Determine the [x, y] coordinate at the center of the cell enclosing the given text.  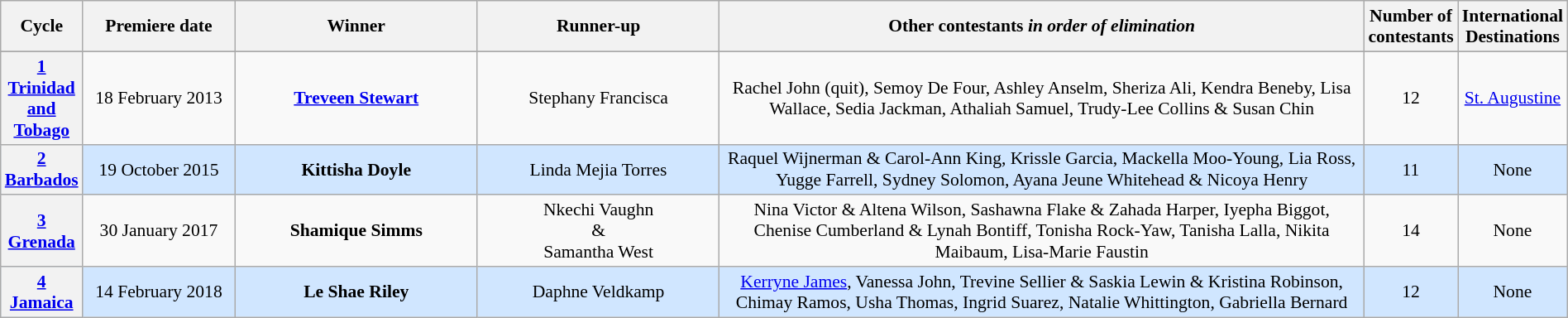
Shamique Simms [356, 232]
Daphne Veldkamp [599, 291]
Cycle [41, 26]
Raquel Wijnerman & Carol-Ann King, Krissle Garcia, Mackella Moo-Young, Lia Ross, Yugge Farrell, Sydney Solomon, Ayana Jeune Whitehead & Nicoya Henry [1042, 169]
30 January 2017 [159, 232]
Winner [356, 26]
Runner-up [599, 26]
Treveen Stewart [356, 98]
International Destinations [1513, 26]
Stephany Francisca [599, 98]
Number of contestants [1411, 26]
1Trinidad and Tobago [41, 98]
Kittisha Doyle [356, 169]
Le Shae Riley [356, 291]
4Jamaica [41, 291]
18 February 2013 [159, 98]
Other contestants in order of elimination [1042, 26]
Nkechi Vaughn&Samantha West [599, 232]
14 February 2018 [159, 291]
19 October 2015 [159, 169]
11 [1411, 169]
Premiere date [159, 26]
Linda Mejia Torres [599, 169]
2Barbados [41, 169]
14 [1411, 232]
3Grenada [41, 232]
St. Augustine [1513, 98]
